Determine the (x, y) coordinate at the center of the cell enclosing the given text.  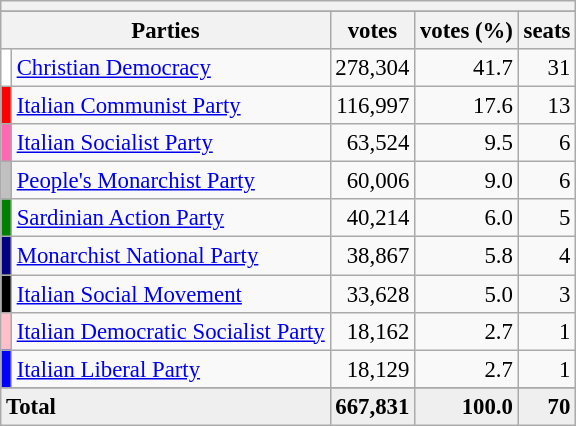
4 (546, 256)
116,997 (372, 106)
seats (546, 31)
278,304 (372, 68)
Parties (166, 31)
18,129 (372, 369)
votes (%) (467, 31)
Sardinian Action Party (170, 219)
Italian Democratic Socialist Party (170, 331)
Monarchist National Party (170, 256)
9.5 (467, 143)
5 (546, 219)
31 (546, 68)
33,628 (372, 294)
Italian Liberal Party (170, 369)
6.0 (467, 219)
Total (166, 406)
Italian Socialist Party (170, 143)
Italian Social Movement (170, 294)
38,867 (372, 256)
9.0 (467, 181)
70 (546, 406)
100.0 (467, 406)
18,162 (372, 331)
63,524 (372, 143)
3 (546, 294)
Christian Democracy (170, 68)
5.8 (467, 256)
60,006 (372, 181)
5.0 (467, 294)
17.6 (467, 106)
votes (372, 31)
13 (546, 106)
40,214 (372, 219)
People's Monarchist Party (170, 181)
41.7 (467, 68)
Italian Communist Party (170, 106)
667,831 (372, 406)
